Output the (x, y) coordinate of the center of the cell containing the given text.  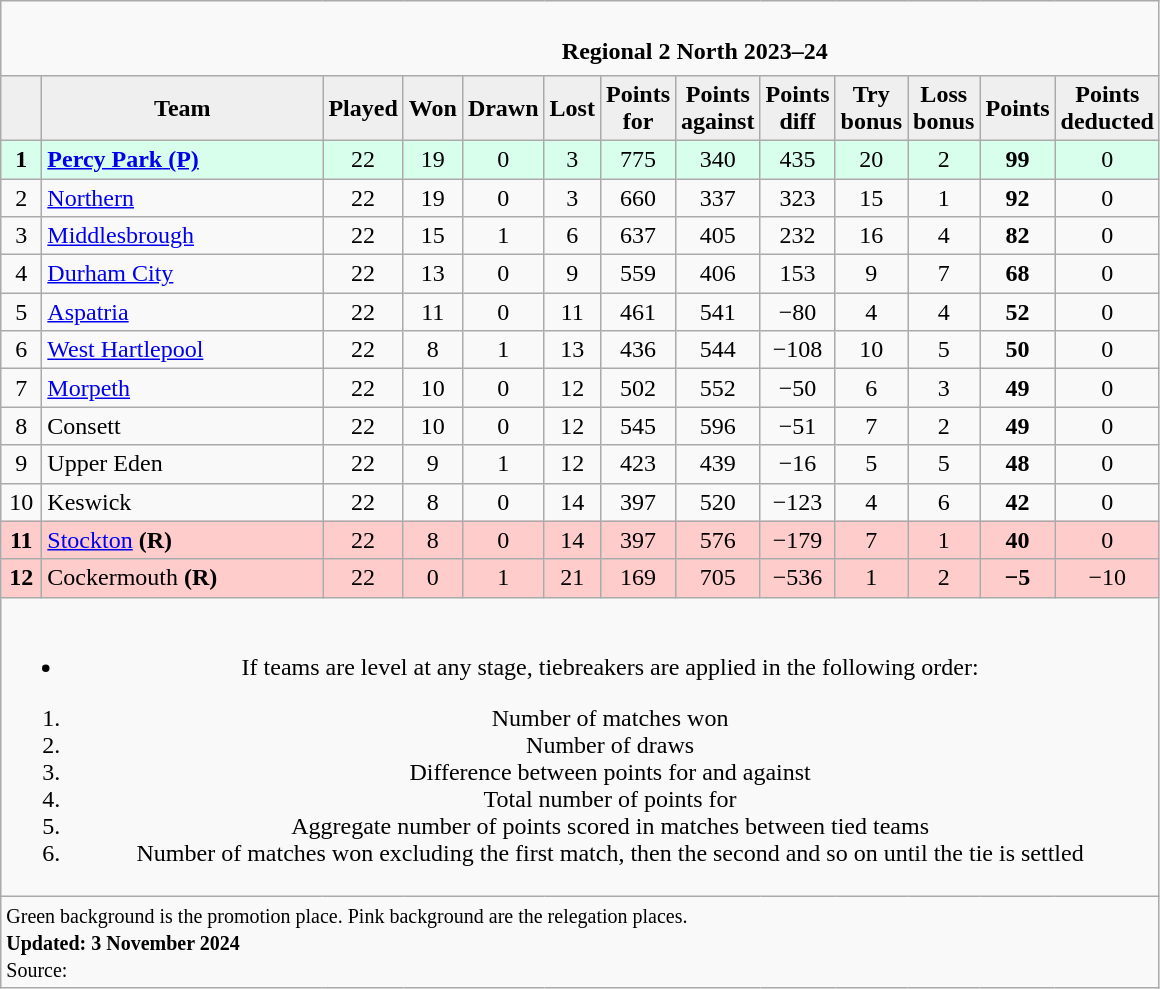
596 (718, 426)
Upper Eden (182, 464)
52 (1018, 312)
20 (871, 159)
−179 (798, 540)
169 (638, 578)
West Hartlepool (182, 350)
Team (182, 108)
48 (1018, 464)
−16 (798, 464)
Percy Park (P) (182, 159)
Northern (182, 197)
340 (718, 159)
775 (638, 159)
660 (638, 197)
323 (798, 197)
Loss bonus (944, 108)
520 (718, 502)
423 (638, 464)
637 (638, 236)
406 (718, 274)
405 (718, 236)
Green background is the promotion place. Pink background are the relegation places.Updated: 3 November 2024 Source: (580, 942)
−50 (798, 388)
42 (1018, 502)
21 (572, 578)
337 (718, 197)
Stockton (R) (182, 540)
461 (638, 312)
Middlesbrough (182, 236)
502 (638, 388)
545 (638, 426)
−80 (798, 312)
Points (1018, 108)
544 (718, 350)
Consett (182, 426)
Won (432, 108)
559 (638, 274)
Cockermouth (R) (182, 578)
−123 (798, 502)
435 (798, 159)
Points deducted (1107, 108)
232 (798, 236)
439 (718, 464)
−5 (1018, 578)
−10 (1107, 578)
−536 (798, 578)
436 (638, 350)
Aspatria (182, 312)
92 (1018, 197)
Durham City (182, 274)
Points against (718, 108)
Points diff (798, 108)
50 (1018, 350)
Points for (638, 108)
705 (718, 578)
153 (798, 274)
Drawn (503, 108)
16 (871, 236)
40 (1018, 540)
Try bonus (871, 108)
68 (1018, 274)
Morpeth (182, 388)
99 (1018, 159)
552 (718, 388)
Played (363, 108)
541 (718, 312)
82 (1018, 236)
Keswick (182, 502)
−51 (798, 426)
−108 (798, 350)
Lost (572, 108)
576 (718, 540)
